Find where the given text appears and provide that cell's center as [x, y] coordinate. 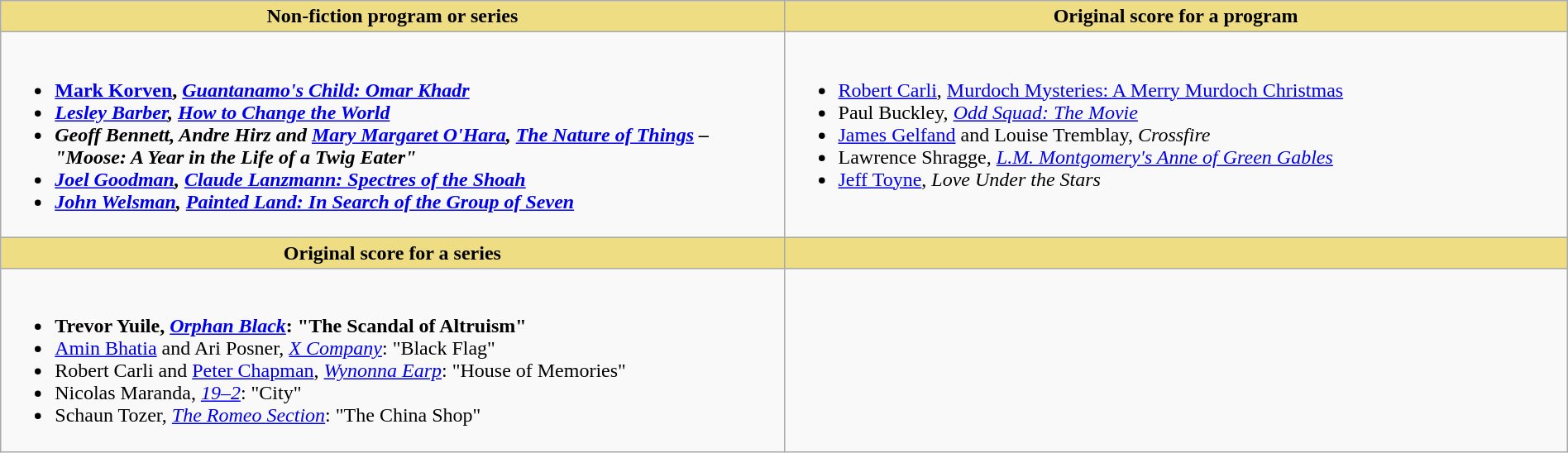
Original score for a series [392, 253]
Non-fiction program or series [392, 17]
Original score for a program [1176, 17]
